Capture the cell that displays the provided text and extract its [x, y] central coordinate. 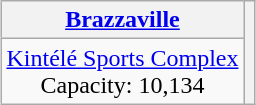
Kintélé Sports ComplexCapacity: 10,134 [122, 72]
Brazzaville [122, 20]
